Provide the (x, y) coordinate of the cell's center where the given text is located.  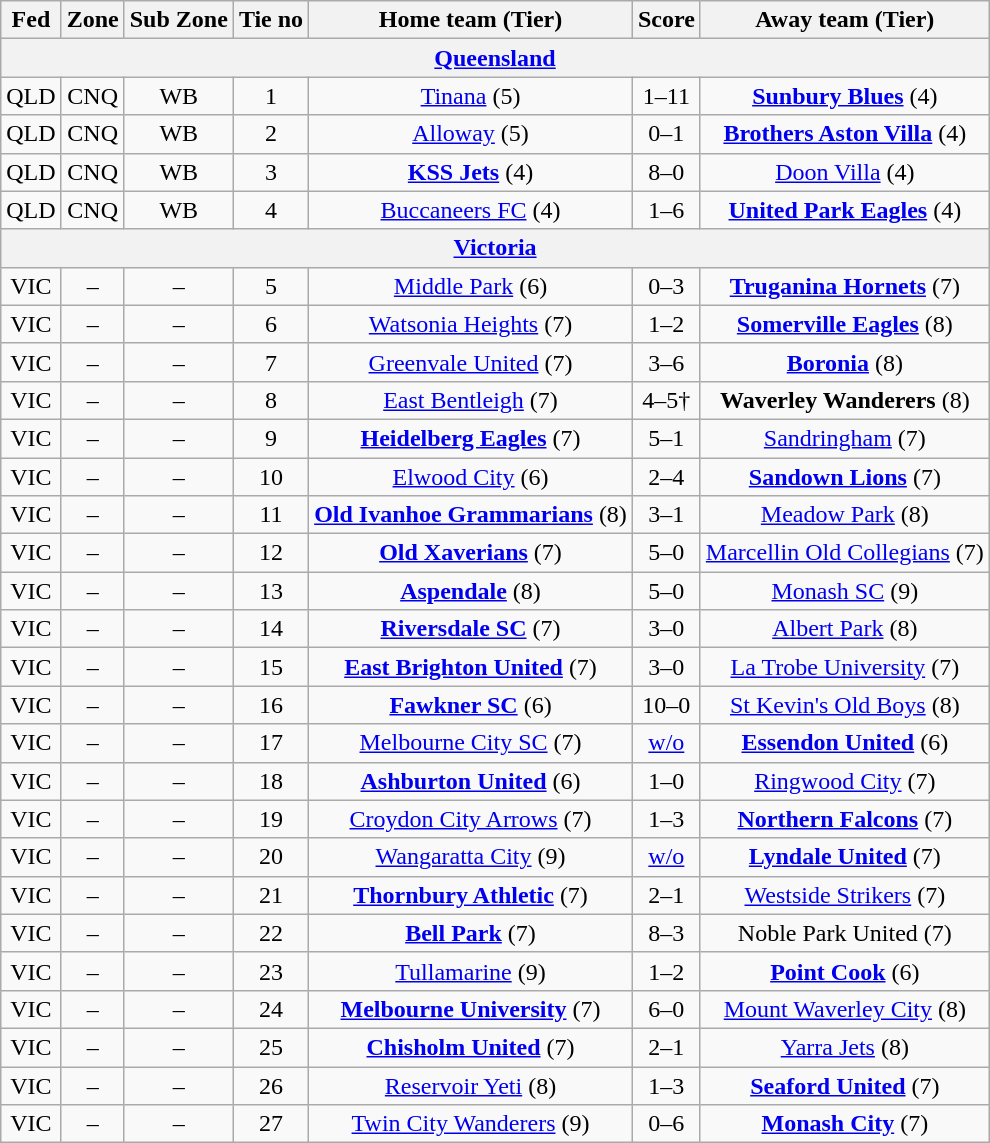
Westside Strikers (7) (844, 895)
Twin City Wanderers (9) (471, 1124)
Thornbury Athletic (7) (471, 895)
St Kevin's Old Boys (8) (844, 705)
Tinana (5) (471, 96)
Melbourne City SC (7) (471, 743)
Score (666, 20)
17 (270, 743)
22 (270, 933)
Home team (Tier) (471, 20)
KSS Jets (4) (471, 172)
Chisholm United (7) (471, 1047)
Sunbury Blues (4) (844, 96)
9 (270, 438)
18 (270, 781)
4–5† (666, 400)
Old Ivanhoe Grammarians (8) (471, 515)
Albert Park (8) (844, 629)
Sub Zone (178, 20)
Riversdale SC (7) (471, 629)
Doon Villa (4) (844, 172)
23 (270, 971)
2 (270, 134)
8 (270, 400)
Elwood City (6) (471, 477)
1–11 (666, 96)
0–3 (666, 286)
3–6 (666, 362)
Heidelberg Eagles (7) (471, 438)
Croydon City Arrows (7) (471, 819)
19 (270, 819)
2–4 (666, 477)
1–6 (666, 210)
Point Cook (6) (844, 971)
1 (270, 96)
Ringwood City (7) (844, 781)
Brothers Aston Villa (4) (844, 134)
Sandringham (7) (844, 438)
United Park Eagles (4) (844, 210)
Wangaratta City (9) (471, 857)
10–0 (666, 705)
Essendon United (6) (844, 743)
Marcellin Old Collegians (7) (844, 553)
Middle Park (6) (471, 286)
Northern Falcons (7) (844, 819)
Fed (31, 20)
Away team (Tier) (844, 20)
25 (270, 1047)
6–0 (666, 1009)
Buccaneers FC (4) (471, 210)
Somerville Eagles (8) (844, 324)
Zone (92, 20)
12 (270, 553)
Boronia (8) (844, 362)
Watsonia Heights (7) (471, 324)
Melbourne University (7) (471, 1009)
Ashburton United (6) (471, 781)
8–3 (666, 933)
0–1 (666, 134)
Bell Park (7) (471, 933)
3–1 (666, 515)
7 (270, 362)
11 (270, 515)
Seaford United (7) (844, 1085)
Reservoir Yeti (8) (471, 1085)
13 (270, 591)
Monash City (7) (844, 1124)
Waverley Wanderers (8) (844, 400)
Victoria (496, 248)
6 (270, 324)
East Bentleigh (7) (471, 400)
Sandown Lions (7) (844, 477)
10 (270, 477)
Lyndale United (7) (844, 857)
16 (270, 705)
Truganina Hornets (7) (844, 286)
8–0 (666, 172)
4 (270, 210)
Mount Waverley City (8) (844, 1009)
5 (270, 286)
Noble Park United (7) (844, 933)
27 (270, 1124)
1–0 (666, 781)
Monash SC (9) (844, 591)
Greenvale United (7) (471, 362)
5–1 (666, 438)
Tie no (270, 20)
East Brighton United (7) (471, 667)
Queensland (496, 58)
3 (270, 172)
26 (270, 1085)
Tullamarine (9) (471, 971)
La Trobe University (7) (844, 667)
15 (270, 667)
21 (270, 895)
20 (270, 857)
Meadow Park (8) (844, 515)
14 (270, 629)
Yarra Jets (8) (844, 1047)
0–6 (666, 1124)
24 (270, 1009)
Old Xaverians (7) (471, 553)
Fawkner SC (6) (471, 705)
Aspendale (8) (471, 591)
Alloway (5) (471, 134)
